Return [x, y] of the center of cell containing provided text 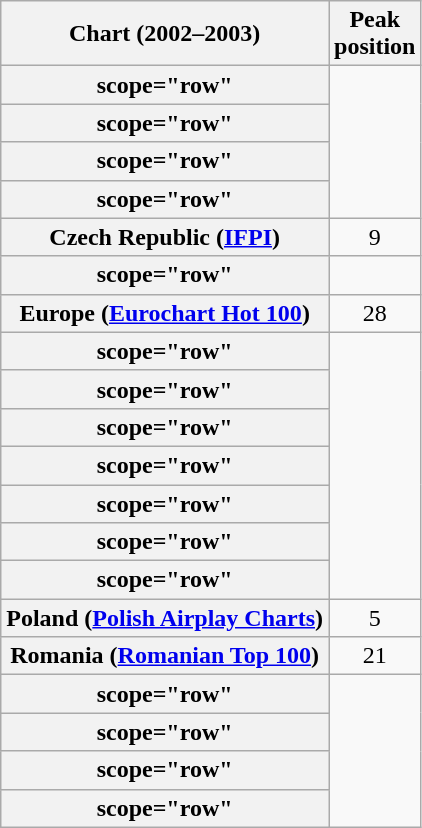
Romania (Romanian Top 100) [165, 656]
Europe (Eurochart Hot 100) [165, 313]
9 [375, 237]
Czech Republic (IFPI) [165, 237]
28 [375, 313]
Poland (Polish Airplay Charts) [165, 618]
21 [375, 656]
5 [375, 618]
Peakposition [375, 34]
Chart (2002–2003) [165, 34]
